Determine the [x, y] coordinate at the center of the cell enclosing the given text.  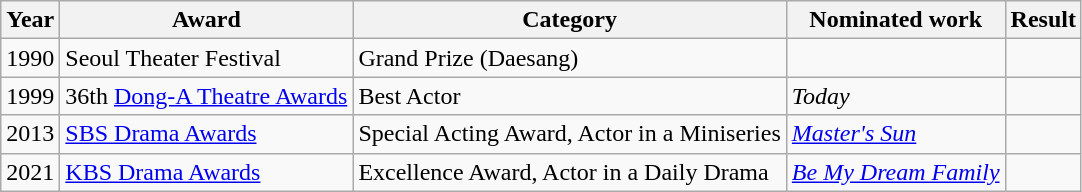
Today [896, 96]
Master's Sun [896, 134]
Be My Dream Family [896, 172]
Best Actor [570, 96]
Award [206, 20]
Special Acting Award, Actor in a Miniseries [570, 134]
Excellence Award, Actor in a Daily Drama [570, 172]
Seoul Theater Festival [206, 58]
Grand Prize (Daesang) [570, 58]
Category [570, 20]
SBS Drama Awards [206, 134]
Result [1043, 20]
1999 [30, 96]
Year [30, 20]
2021 [30, 172]
KBS Drama Awards [206, 172]
1990 [30, 58]
36th Dong-A Theatre Awards [206, 96]
2013 [30, 134]
Nominated work [896, 20]
